Return (X, Y) of the center of cell containing provided text 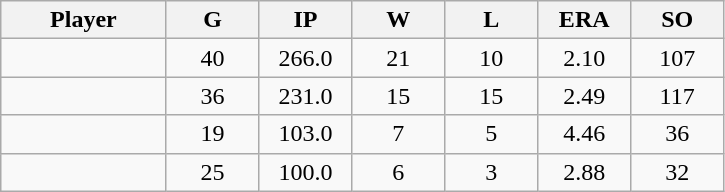
231.0 (306, 96)
32 (678, 172)
5 (492, 134)
103.0 (306, 134)
19 (212, 134)
107 (678, 58)
2.49 (584, 96)
3 (492, 172)
266.0 (306, 58)
G (212, 20)
Player (84, 20)
7 (398, 134)
10 (492, 58)
ERA (584, 20)
25 (212, 172)
SO (678, 20)
21 (398, 58)
W (398, 20)
6 (398, 172)
2.88 (584, 172)
2.10 (584, 58)
117 (678, 96)
4.46 (584, 134)
100.0 (306, 172)
L (492, 20)
IP (306, 20)
40 (212, 58)
